Identify which cell holds the provided text, then report its (x, y) central coordinate. 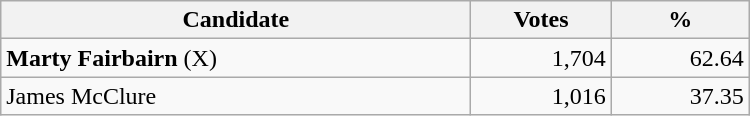
Candidate (236, 20)
1,016 (541, 96)
James McClure (236, 96)
Marty Fairbairn (X) (236, 58)
62.64 (680, 58)
% (680, 20)
37.35 (680, 96)
1,704 (541, 58)
Votes (541, 20)
